Determine the (X, Y) coordinate at the center of the cell enclosing the given text.  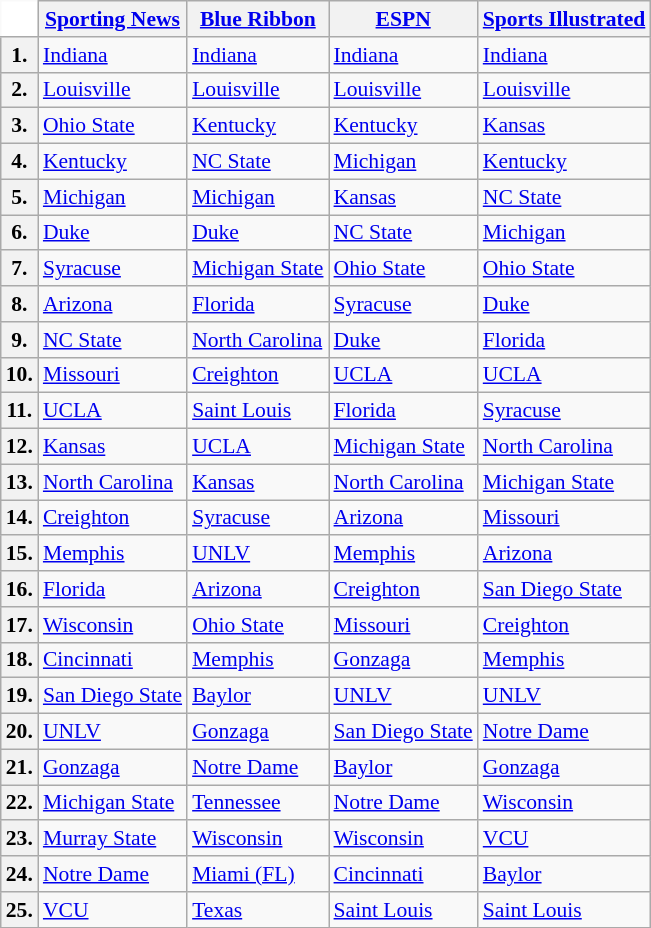
25. (20, 910)
8. (20, 304)
Murray State (112, 839)
Texas (258, 910)
Tennessee (258, 803)
10. (20, 375)
16. (20, 589)
2. (20, 90)
7. (20, 269)
4. (20, 162)
11. (20, 411)
5. (20, 197)
22. (20, 803)
21. (20, 767)
17. (20, 625)
9. (20, 340)
23. (20, 839)
Blue Ribbon (258, 19)
14. (20, 518)
20. (20, 732)
Miami (FL) (258, 874)
24. (20, 874)
ESPN (404, 19)
3. (20, 126)
1. (20, 55)
6. (20, 233)
19. (20, 696)
15. (20, 554)
Sporting News (112, 19)
12. (20, 447)
Sports Illustrated (564, 19)
18. (20, 660)
13. (20, 482)
